Output the [X, Y] coordinate of the center of the cell containing the given text.  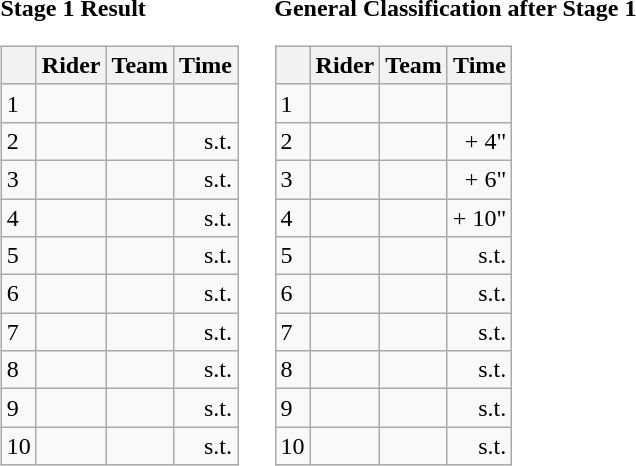
+ 4" [479, 141]
+ 6" [479, 179]
+ 10" [479, 217]
